Output the [X, Y] coordinate of the center of the cell containing the given text.  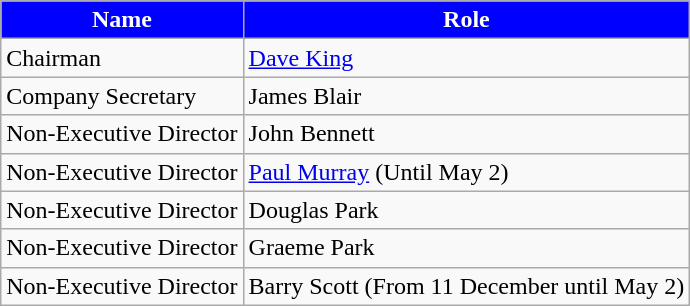
Douglas Park [466, 210]
Graeme Park [466, 248]
James Blair [466, 96]
Barry Scott (From 11 December until May 2) [466, 286]
Company Secretary [122, 96]
Name [122, 20]
Dave King [466, 58]
Chairman [122, 58]
John Bennett [466, 134]
Role [466, 20]
Paul Murray (Until May 2) [466, 172]
